Output the [x, y] coordinate of the center of the cell containing the given text.  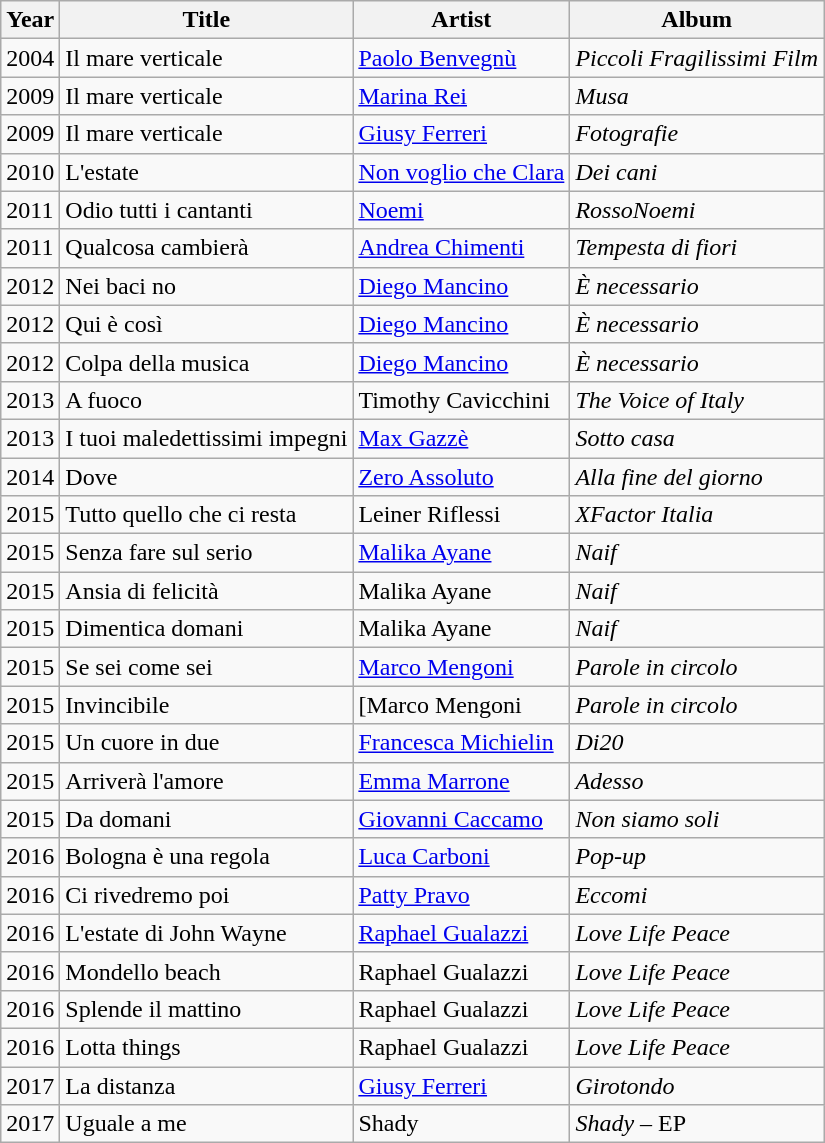
Marina Rei [462, 96]
Se sei come sei [206, 667]
Francesca Michielin [462, 743]
Bologna è una regola [206, 857]
Ci rivedremo poi [206, 895]
Non voglio che Clara [462, 172]
Uguale a me [206, 1124]
Giovanni Caccamo [462, 819]
La distanza [206, 1085]
L'estate [206, 172]
Year [30, 20]
Lotta things [206, 1047]
Splende il mattino [206, 1009]
Timothy Cavicchini [462, 400]
Emma Marrone [462, 781]
Un cuore in due [206, 743]
Girotondo [697, 1085]
Da domani [206, 819]
Arriverà l'amore [206, 781]
Dove [206, 477]
Piccoli Fragilissimi Film [697, 58]
Senza fare sul serio [206, 553]
Paolo Benvegnù [462, 58]
Dimentica domani [206, 629]
2010 [30, 172]
I tuoi maledettissimi impegni [206, 438]
A fuoco [206, 400]
Colpa della musica [206, 362]
Nei baci no [206, 286]
Luca Carboni [462, 857]
RossoNoemi [697, 210]
Eccomi [697, 895]
Shady [462, 1124]
Tutto quello che ci resta [206, 515]
L'estate di John Wayne [206, 933]
Tempesta di fiori [697, 248]
Adesso [697, 781]
Sotto casa [697, 438]
The Voice of Italy [697, 400]
Noemi [462, 210]
Shady – EP [697, 1124]
Zero Assoluto [462, 477]
Album [697, 20]
Pop-up [697, 857]
Fotografie [697, 134]
2014 [30, 477]
Leiner Riflessi [462, 515]
Musa [697, 96]
Patty Pravo [462, 895]
Odio tutti i cantanti [206, 210]
XFactor Italia [697, 515]
Ansia di felicità [206, 591]
Qualcosa cambierà [206, 248]
Qui è così [206, 324]
Max Gazzè [462, 438]
Alla fine del giorno [697, 477]
[Marco Mengoni [462, 705]
Invincibile [206, 705]
Title [206, 20]
Dei cani [697, 172]
Andrea Chimenti [462, 248]
Non siamo soli [697, 819]
Marco Mengoni [462, 667]
2004 [30, 58]
Mondello beach [206, 971]
Di20 [697, 743]
Artist [462, 20]
